Determine the [X, Y] coordinate at the center of the cell enclosing the given text.  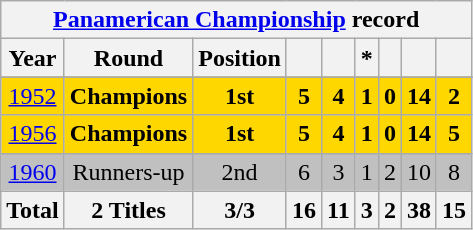
1952 [33, 96]
Year [33, 58]
11 [339, 210]
16 [304, 210]
2 Titles [128, 210]
3/3 [240, 210]
Round [128, 58]
38 [418, 210]
6 [304, 172]
1956 [33, 134]
2nd [240, 172]
Total [33, 210]
1960 [33, 172]
15 [454, 210]
Runners-up [128, 172]
* [366, 58]
Position [240, 58]
Panamerican Championship record [236, 20]
8 [454, 172]
10 [418, 172]
